Output the [X, Y] coordinate of the center of the cell containing the given text.  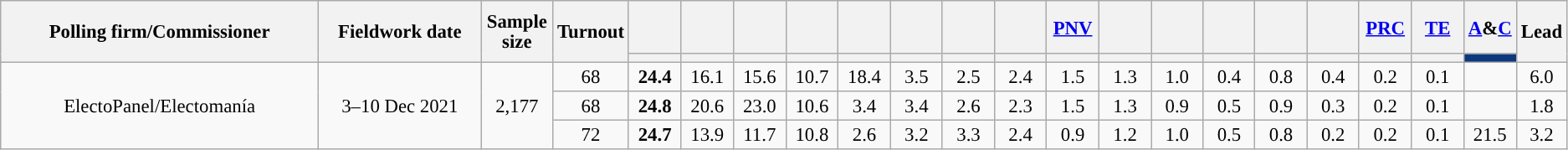
72 [591, 136]
Sample size [517, 32]
18.4 [865, 77]
6.0 [1541, 77]
3.5 [916, 77]
1.8 [1541, 106]
24.8 [654, 106]
PRC [1386, 27]
Turnout [591, 32]
10.8 [812, 136]
10.7 [812, 77]
3.3 [968, 136]
3–10 Dec 2021 [400, 106]
Lead [1541, 32]
PNV [1073, 27]
2.5 [968, 77]
15.6 [760, 77]
23.0 [760, 106]
TE [1437, 27]
11.7 [760, 136]
Fieldwork date [400, 32]
A&C [1489, 27]
13.9 [708, 136]
24.4 [654, 77]
ElectoPanel/Electomanía [160, 106]
10.6 [812, 106]
2,177 [517, 106]
24.7 [654, 136]
16.1 [708, 77]
20.6 [708, 106]
2.3 [1021, 106]
21.5 [1489, 136]
1.2 [1125, 136]
Polling firm/Commissioner [160, 32]
0.3 [1333, 106]
